Pinpoint the cell where the given text exists, returning its (X, Y) midpoint coordinate. 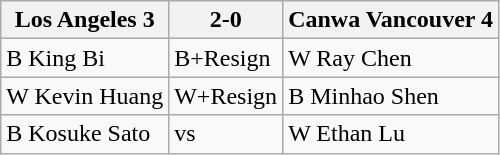
vs (226, 134)
B Kosuke Sato (85, 134)
B+Resign (226, 58)
W+Resign (226, 96)
Canwa Vancouver 4 (391, 20)
W Kevin Huang (85, 96)
B Minhao Shen (391, 96)
B King Bi (85, 58)
Los Angeles 3 (85, 20)
W Ethan Lu (391, 134)
2-0 (226, 20)
W Ray Chen (391, 58)
